Provide the [x, y] coordinate of the cell's center where the given text is located.  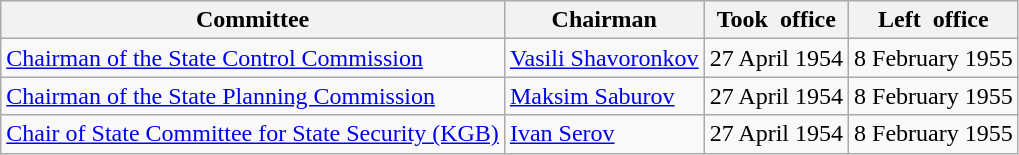
Vasili Shavoronkov [604, 58]
Maksim Saburov [604, 96]
Ivan Serov [604, 134]
Chairman of the State Planning Commission [253, 96]
Took office [776, 20]
Chair of State Committee for State Security (KGB) [253, 134]
Committee [253, 20]
Left office [934, 20]
Chairman [604, 20]
Chairman of the State Control Commission [253, 58]
